Scan for the cell matching the given text and deliver its [X, Y] coordinate at center. 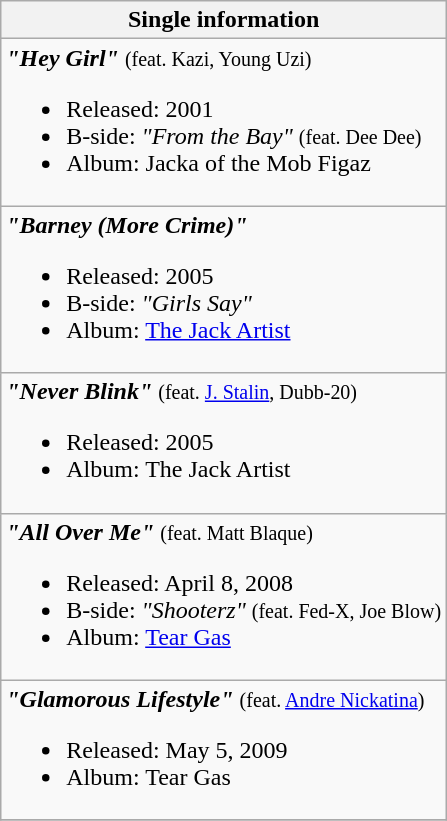
"Never Blink" (feat. J. Stalin, Dubb-20)Released: 2005Album: The Jack Artist [224, 443]
"Hey Girl" (feat. Kazi, Young Uzi)Released: 2001B-side: "From the Bay" (feat. Dee Dee)Album: Jacka of the Mob Figaz [224, 122]
"All Over Me" (feat. Matt Blaque)Released: April 8, 2008B-side: "Shooterz" (feat. Fed-X, Joe Blow)Album: Tear Gas [224, 596]
"Barney (More Crime)"Released: 2005B-side: "Girls Say"Album: The Jack Artist [224, 290]
Single information [224, 20]
"Glamorous Lifestyle" (feat. Andre Nickatina)Released: May 5, 2009Album: Tear Gas [224, 750]
